From the cell containing the given text, extract its center point as [x, y] coordinate. 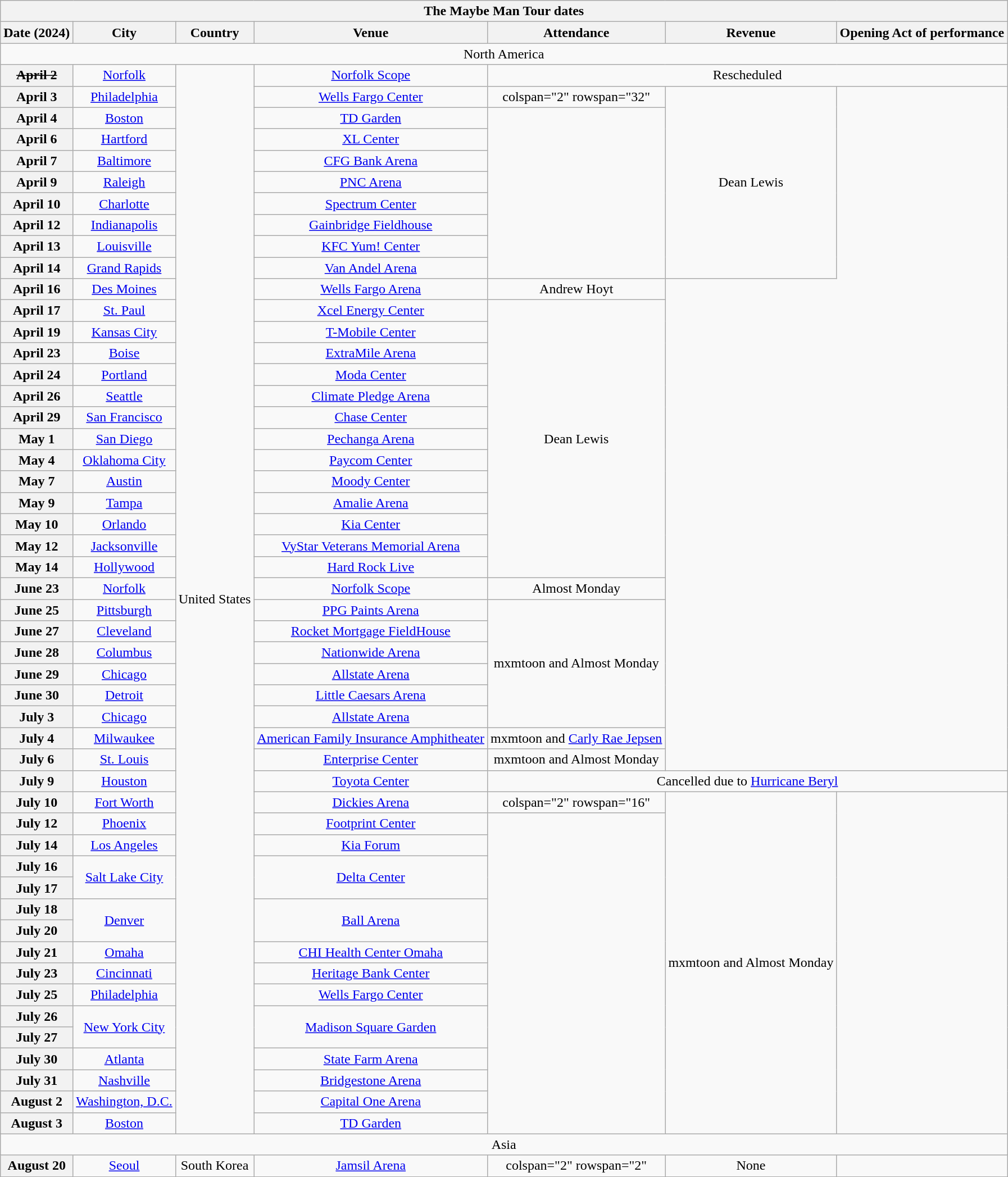
Enterprise Center [371, 760]
Climate Pledge Arena [371, 396]
April 16 [37, 289]
ExtraMile Arena [371, 353]
Hard Rock Live [371, 567]
Venue [371, 33]
The Maybe Man Tour dates [504, 11]
Kia Center [371, 524]
Nashville [124, 1080]
Portland [124, 375]
Chase Center [371, 417]
Moody Center [371, 481]
Columbus [124, 653]
Fort Worth [124, 802]
colspan="2" rowspan="32" [576, 97]
July 25 [37, 995]
Des Moines [124, 289]
CFG Bank Arena [371, 161]
April 23 [37, 353]
July 31 [37, 1080]
June 27 [37, 631]
Salt Lake City [124, 877]
Tampa [124, 503]
Spectrum Center [371, 203]
City [124, 33]
April 29 [37, 417]
Houston [124, 781]
North America [504, 54]
April 4 [37, 118]
New York City [124, 1027]
Detroit [124, 696]
Rescheduled [747, 75]
April 2 [37, 75]
July 27 [37, 1038]
April 19 [37, 332]
Washington, D.C. [124, 1102]
May 12 [37, 546]
Charlotte [124, 203]
Phoenix [124, 824]
Almost Monday [576, 588]
July 20 [37, 930]
May 9 [37, 503]
July 4 [37, 738]
July 6 [37, 760]
July 21 [37, 952]
Toyota Center [371, 781]
Opening Act of performance [922, 33]
St. Louis [124, 760]
Madison Square Garden [371, 1027]
May 14 [37, 567]
Oklahoma City [124, 460]
St. Paul [124, 311]
April 12 [37, 225]
KFC Yum! Center [371, 246]
Indianapolis [124, 225]
Moda Center [371, 375]
April 7 [37, 161]
Atlanta [124, 1059]
Grand Rapids [124, 268]
Xcel Energy Center [371, 311]
Capital One Arena [371, 1102]
June 23 [37, 588]
Seattle [124, 396]
Asia [504, 1144]
United States [215, 599]
July 18 [37, 909]
XL Center [371, 139]
Milwaukee [124, 738]
April 13 [37, 246]
Boise [124, 353]
August 20 [37, 1166]
Hollywood [124, 567]
Cincinnati [124, 974]
April 14 [37, 268]
April 17 [37, 311]
colspan="2" rowspan="16" [576, 802]
Ball Arena [371, 920]
Paycom Center [371, 460]
Raleigh [124, 182]
August 3 [37, 1123]
Louisville [124, 246]
PPG Paints Arena [371, 610]
Baltimore [124, 161]
April 24 [37, 375]
Rocket Mortgage FieldHouse [371, 631]
June 30 [37, 696]
American Family Insurance Amphitheater [371, 738]
April 6 [37, 139]
July 16 [37, 866]
July 10 [37, 802]
Country [215, 33]
July 12 [37, 824]
Seoul [124, 1166]
July 26 [37, 1016]
Van Andel Arena [371, 268]
Revenue [751, 33]
PNC Arena [371, 182]
CHI Health Center Omaha [371, 952]
Bridgestone Arena [371, 1080]
Delta Center [371, 877]
Kansas City [124, 332]
May 10 [37, 524]
Andrew Hoyt [576, 289]
July 9 [37, 781]
colspan="2" rowspan="2" [576, 1166]
Cancelled due to Hurricane Beryl [747, 781]
Kia Forum [371, 845]
None [751, 1166]
May 7 [37, 481]
Pittsburgh [124, 610]
Attendance [576, 33]
Los Angeles [124, 845]
Nationwide Arena [371, 653]
Austin [124, 481]
Little Caesars Arena [371, 696]
mxmtoon and Carly Rae Jepsen [576, 738]
Denver [124, 920]
June 29 [37, 674]
VyStar Veterans Memorial Arena [371, 546]
Dickies Arena [371, 802]
August 2 [37, 1102]
Jamsil Arena [371, 1166]
Date (2024) [37, 33]
July 3 [37, 717]
July 30 [37, 1059]
April 3 [37, 97]
South Korea [215, 1166]
April 26 [37, 396]
Omaha [124, 952]
State Farm Arena [371, 1059]
Pechanga Arena [371, 439]
Footprint Center [371, 824]
May 4 [37, 460]
Jacksonville [124, 546]
June 25 [37, 610]
Heritage Bank Center [371, 974]
Amalie Arena [371, 503]
July 17 [37, 888]
Cleveland [124, 631]
San Diego [124, 439]
April 10 [37, 203]
July 14 [37, 845]
July 23 [37, 974]
Wells Fargo Arena [371, 289]
Hartford [124, 139]
Gainbridge Fieldhouse [371, 225]
T-Mobile Center [371, 332]
San Francisco [124, 417]
May 1 [37, 439]
Orlando [124, 524]
April 9 [37, 182]
June 28 [37, 653]
